Scan for the cell matching the given text and deliver its (x, y) coordinate at center. 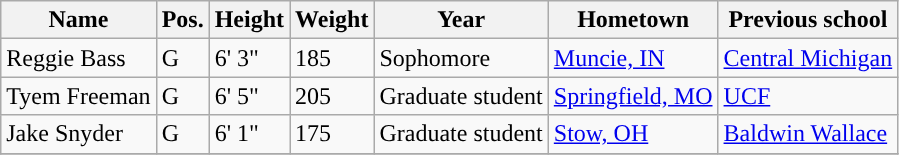
185 (332, 58)
Jake Snyder (78, 134)
Reggie Bass (78, 58)
Previous school (808, 20)
205 (332, 96)
Stow, OH (633, 134)
Name (78, 20)
6' 1" (249, 134)
Hometown (633, 20)
Springfield, MO (633, 96)
Year (461, 20)
Central Michigan (808, 58)
Tyem Freeman (78, 96)
Weight (332, 20)
Sophomore (461, 58)
Muncie, IN (633, 58)
6' 3" (249, 58)
175 (332, 134)
Height (249, 20)
UCF (808, 96)
Pos. (182, 20)
Baldwin Wallace (808, 134)
6' 5" (249, 96)
